Return [X, Y] of the center of cell containing provided text 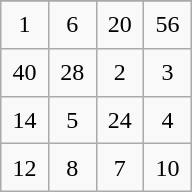
14 [25, 120]
40 [25, 72]
7 [120, 168]
6 [72, 25]
3 [168, 72]
28 [72, 72]
20 [120, 25]
24 [120, 120]
4 [168, 120]
12 [25, 168]
8 [72, 168]
56 [168, 25]
2 [120, 72]
5 [72, 120]
1 [25, 25]
10 [168, 168]
